Extract the [X, Y] coordinate from the center of the cell holding the provided text.  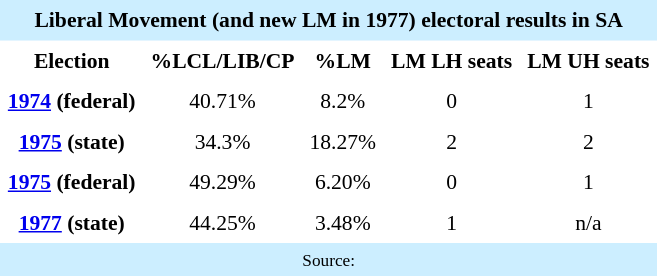
3.48% [343, 222]
%LM [343, 60]
Election [72, 60]
44.25% [222, 222]
1975 (federal) [72, 182]
8.2% [343, 101]
49.29% [222, 182]
LM LH seats [452, 60]
1975 (state) [72, 141]
1974 (federal) [72, 101]
1977 (state) [72, 222]
Liberal Movement (and new LM in 1977) electoral results in SA [328, 20]
n/a [588, 222]
34.3% [222, 141]
6.20% [343, 182]
40.71% [222, 101]
18.27% [343, 141]
%LCL/LIB/CP [222, 60]
LM UH seats [588, 60]
Source: [328, 260]
